Provide the (X, Y) coordinate of the cell's center where the given text is located.  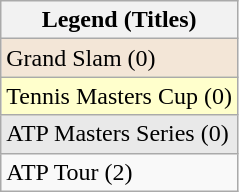
Grand Slam (0) (120, 58)
Tennis Masters Cup (0) (120, 96)
ATP Masters Series (0) (120, 134)
Legend (Titles) (120, 20)
ATP Tour (2) (120, 172)
